Pinpoint the cell where the given text exists, returning its (x, y) midpoint coordinate. 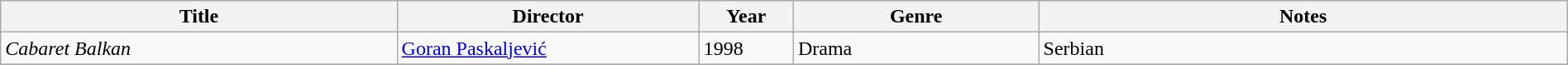
Serbian (1303, 48)
Genre (916, 17)
Director (547, 17)
Goran Paskaljević (547, 48)
Notes (1303, 17)
Drama (916, 48)
Cabaret Balkan (198, 48)
Title (198, 17)
1998 (746, 48)
Year (746, 17)
